Detect which cell encompasses the target text, then output its (x, y) center coordinate. 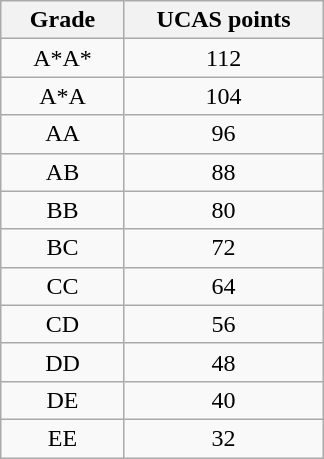
72 (224, 248)
CD (63, 324)
48 (224, 362)
56 (224, 324)
Grade (63, 20)
112 (224, 58)
64 (224, 286)
EE (63, 438)
CC (63, 286)
BB (63, 210)
DD (63, 362)
UCAS points (224, 20)
A*A (63, 96)
80 (224, 210)
104 (224, 96)
A*A* (63, 58)
AB (63, 172)
DE (63, 400)
88 (224, 172)
32 (224, 438)
BC (63, 248)
AA (63, 134)
96 (224, 134)
40 (224, 400)
